Capture the cell that displays the provided text and extract its [X, Y] central coordinate. 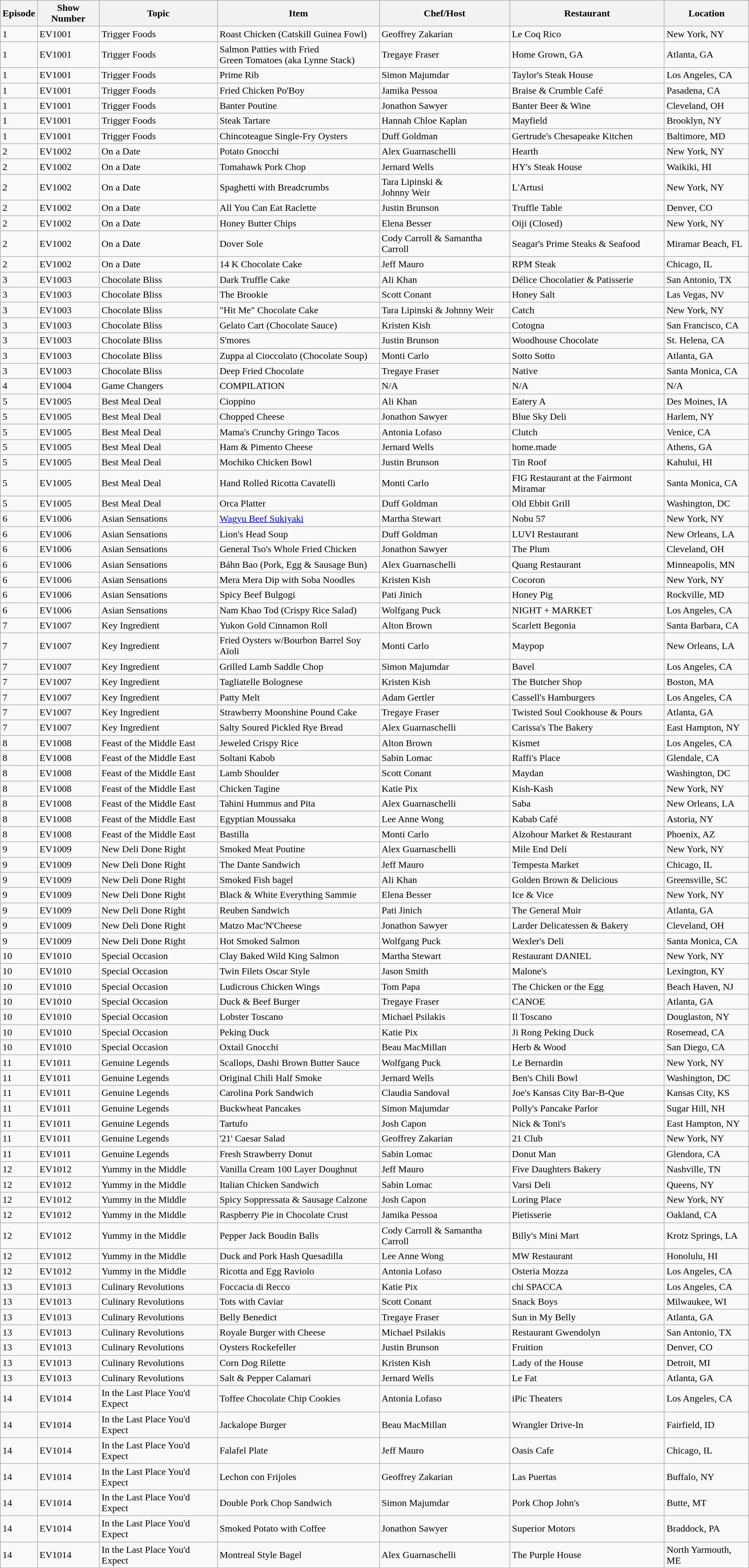
Mama's Crunchy Gringo Tacos [298, 432]
Lamb Shoulder [298, 773]
Beach Haven, NJ [707, 986]
Kish-Kash [587, 789]
Fruition [587, 1348]
Fresh Strawberry Donut [298, 1154]
Spicy Soppressata & Sausage Calzone [298, 1200]
Tagliatelle Bolognese [298, 682]
Lexington, KY [707, 971]
Jason Smith [445, 971]
Double Pork Chop Sandwich [298, 1503]
Old Ebbit Grill [587, 504]
Jackalope Burger [298, 1424]
The Purple House [587, 1555]
Santa Barbara, CA [707, 625]
Lion's Head Soup [298, 534]
North Yarmouth, ME [707, 1555]
Astoria, NY [707, 819]
Ricotta and Egg Raviolo [298, 1272]
Kabab Café [587, 819]
Honolulu, HI [707, 1256]
Jeweled Crispy Rice [298, 743]
Toffee Chocolate Chip Cookies [298, 1399]
Fried Chicken Po'Boy [298, 90]
Potato Gnocchi [298, 151]
The Dante Sandwich [298, 865]
chi SPACCA [587, 1287]
Cocoron [587, 580]
Sotto Sotto [587, 356]
Cioppino [298, 401]
Tara Lipinski &Johnny Weir [445, 187]
Nashville, TN [707, 1169]
'21' Caesar Salad [298, 1139]
4 [19, 386]
Bavel [587, 667]
"Hit Me" Chocolate Cake [298, 310]
Game Changers [158, 386]
Smoked Potato with Coffee [298, 1528]
Il Toscano [587, 1017]
Duck & Beef Burger [298, 1002]
Ice & Vice [587, 895]
Bastilla [298, 834]
Mera Mera Dip with Soba Noodles [298, 580]
Home Grown, GA [587, 54]
Ben's Chili Bowl [587, 1078]
Pasadena, CA [707, 90]
Peking Duck [298, 1032]
RPM Steak [587, 264]
Phoenix, AZ [707, 834]
LUVI Restaurant [587, 534]
Honey Butter Chips [298, 223]
Hannah Chloe Kaplan [445, 121]
General Tso's Whole Fried Chicken [298, 549]
Topic [158, 14]
Joe's Kansas City Bar-B-Que [587, 1093]
San Francisco, CA [707, 325]
Belly Benedict [298, 1317]
Tempesta Market [587, 865]
Tartufo [298, 1123]
FIG Restaurant at the Fairmont Miramar [587, 483]
Spaghetti with Breadcrumbs [298, 187]
Cotogna [587, 325]
Native [587, 371]
Kansas City, KS [707, 1093]
Eatery A [587, 401]
Strawberry Moonshine Pound Cake [298, 712]
Restaurant [587, 14]
Milwaukee, WI [707, 1302]
Maydan [587, 773]
Chef/Host [445, 14]
Steak Tartare [298, 121]
Venice, CA [707, 432]
Des Moines, IA [707, 401]
Sugar Hill, NH [707, 1108]
Tin Roof [587, 462]
Rockville, MD [707, 595]
Báhn Bao (Pork, Egg & Sausage Bun) [298, 565]
Queens, NY [707, 1184]
Item [298, 14]
Honey Pig [587, 595]
San Diego, CA [707, 1047]
Polly's Pancake Parlor [587, 1108]
Athens, GA [707, 447]
L'Artusi [587, 187]
Carissa's The Bakery [587, 727]
Baltimore, MD [707, 136]
St. Helena, CA [707, 340]
Wexler's Deli [587, 941]
NIGHT + MARKET [587, 610]
Hand Rolled Ricotta Cavatelli [298, 483]
Lechon con Frijoles [298, 1476]
The General Muir [587, 910]
Sun in My Belly [587, 1317]
Restaurant Gwendolyn [587, 1332]
Malone's [587, 971]
The Chicken or the Egg [587, 986]
Varsi Deli [587, 1184]
Golden Brown & Delicious [587, 880]
Le Fat [587, 1378]
Episode [19, 14]
Raffi's Place [587, 758]
Seagar's Prime Steaks & Seafood [587, 244]
Le Bernardin [587, 1063]
Oakland, CA [707, 1215]
Glendora, CA [707, 1154]
Deep Fried Chocolate [298, 371]
Brooklyn, NY [707, 121]
Cassell's Hamburgers [587, 697]
Lady of the House [587, 1363]
Banter Poutine [298, 106]
Tots with Caviar [298, 1302]
home.made [587, 447]
Buckwheat Pancakes [298, 1108]
Oasis Cafe [587, 1451]
Royale Burger with Cheese [298, 1332]
Matzo Mac'N'Cheese [298, 925]
Ludicrous Chicken Wings [298, 986]
Carolina Pork Sandwich [298, 1093]
HY's Steak House [587, 166]
S'mores [298, 340]
Zuppa al Cioccolato (Chocolate Soup) [298, 356]
Location [707, 14]
Greensville, SC [707, 880]
Pork Chop John's [587, 1503]
Catch [587, 310]
All You Can Eat Raclette [298, 208]
Rosemead, CA [707, 1032]
Original Chili Half Smoke [298, 1078]
Nick & Toni's [587, 1123]
Gertrude's Chesapeake Kitchen [587, 136]
Glendale, CA [707, 758]
Honey Salt [587, 295]
Corn Dog Rilette [298, 1363]
Mayfield [587, 121]
Harlem, NY [707, 417]
Clay Baked Wild King Salmon [298, 956]
Detroit, MI [707, 1363]
Loring Place [587, 1200]
Restaurant DANIEL [587, 956]
The Plum [587, 549]
Wagyu Beef Sukiyaki [298, 519]
Italian Chicken Sandwich [298, 1184]
Herb & Wood [587, 1047]
Wrangler Drive-In [587, 1424]
Billy's Mini Mart [587, 1236]
Waikiki, HI [707, 166]
MW Restaurant [587, 1256]
Roast Chicken (Catskill Guinea Fowl) [298, 34]
Chopped Cheese [298, 417]
Show Number [68, 14]
iPic Theaters [587, 1399]
Ji Rong Peking Duck [587, 1032]
Chincoteague Single-Fry Oysters [298, 136]
Tara Lipinski & Johnny Weir [445, 310]
Pietisserie [587, 1215]
Prime Rib [298, 75]
Lobster Toscano [298, 1017]
Braddock, PA [707, 1528]
Miramar Beach, FL [707, 244]
Larder Delicatessen & Bakery [587, 925]
Délice Chocolatier & Patisserie [587, 280]
Spicy Beef Bulgogi [298, 595]
Dark Truffle Cake [298, 280]
Braise & Crumble Café [587, 90]
Foccacia di Recco [298, 1287]
Oxtail Gnocchi [298, 1047]
Krotz Springs, LA [707, 1236]
Tom Papa [445, 986]
14 K Chocolate Cake [298, 264]
Kismet [587, 743]
Kahului, HI [707, 462]
Clutch [587, 432]
Twisted Soul Cookhouse & Pours [587, 712]
Nobu 57 [587, 519]
Dover Sole [298, 244]
Ham & Pimento Cheese [298, 447]
CANOE [587, 1002]
Claudia Sandoval [445, 1093]
Alzohour Market & Restaurant [587, 834]
Superior Motors [587, 1528]
The Butcher Shop [587, 682]
Nam Khao Tod (Crispy Rice Salad) [298, 610]
Banter Beer & Wine [587, 106]
Reuben Sandwich [298, 910]
Falafel Plate [298, 1451]
Twin Filets Oscar Style [298, 971]
Salmon Patties with FriedGreen Tomatoes (aka Lynne Stack) [298, 54]
Smoked Meat Poutine [298, 849]
Maypop [587, 646]
Smoked Fish bagel [298, 880]
Tomahawk Pork Chop [298, 166]
Taylor's Steak House [587, 75]
Douglaston, NY [707, 1017]
Gelato Cart (Chocolate Sauce) [298, 325]
Duck and Pork Hash Quesadilla [298, 1256]
Hearth [587, 151]
Soltani Kabob [298, 758]
Black & White Everything Sammie [298, 895]
Grilled Lamb Saddle Chop [298, 667]
Mochiko Chicken Bowl [298, 462]
Tahini Hummus and Pita [298, 804]
Yukon Gold Cinnamon Roll [298, 625]
Butte, MT [707, 1503]
Truffle Table [587, 208]
COMPILATION [298, 386]
Pepper Jack Boudin Balls [298, 1236]
Egyptian Moussaka [298, 819]
Donut Man [587, 1154]
The Brookie [298, 295]
Mile End Deli [587, 849]
Blue Sky Deli [587, 417]
Chicken Tagine [298, 789]
Oiji (Closed) [587, 223]
Le Coq Rico [587, 34]
EV1004 [68, 386]
Buffalo, NY [707, 1476]
Woodhouse Chocolate [587, 340]
Raspberry Pie in Chocolate Crust [298, 1215]
Hot Smoked Salmon [298, 941]
Snack Boys [587, 1302]
Salt & Pepper Calamari [298, 1378]
Scallops, Dashi Brown Butter Sauce [298, 1063]
Montreal Style Bagel [298, 1555]
Saba [587, 804]
Las Vegas, NV [707, 295]
Scarlett Begonia [587, 625]
21 Club [587, 1139]
Quang Restaurant [587, 565]
Las Puertas [587, 1476]
Minneapolis, MN [707, 565]
Five Daughters Bakery [587, 1169]
Fairfield, ID [707, 1424]
Oysters Rockefeller [298, 1348]
Orca Platter [298, 504]
Salty Soured Pickled Rye Bread [298, 727]
Vanilla Cream 100 Layer Doughnut [298, 1169]
Boston, MA [707, 682]
Adam Gertler [445, 697]
Patty Melt [298, 697]
Fried Oysters w/Bourbon Barrel Soy Aïoli [298, 646]
Osteria Mozza [587, 1272]
